Capture the cell that displays the provided text and extract its [X, Y] central coordinate. 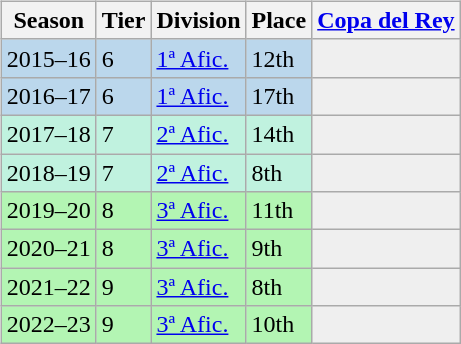
2020–21 [48, 249]
Tier [124, 20]
14th [279, 134]
2017–18 [48, 134]
10th [279, 325]
2015–16 [48, 58]
Place [279, 20]
11th [279, 211]
Season [48, 20]
Copa del Rey [386, 20]
17th [279, 96]
12th [279, 58]
2022–23 [48, 325]
Division [198, 20]
2016–17 [48, 96]
2019–20 [48, 211]
2021–22 [48, 287]
2018–19 [48, 173]
9th [279, 249]
